Extract the [x, y] coordinate from the center of the cell holding the provided text.  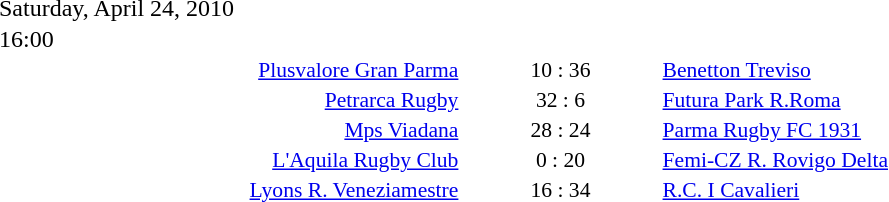
10 : 36 [560, 70]
32 : 6 [560, 100]
28 : 24 [560, 130]
0 : 20 [560, 160]
